Pinpoint the cell where the given text exists, returning its [x, y] midpoint coordinate. 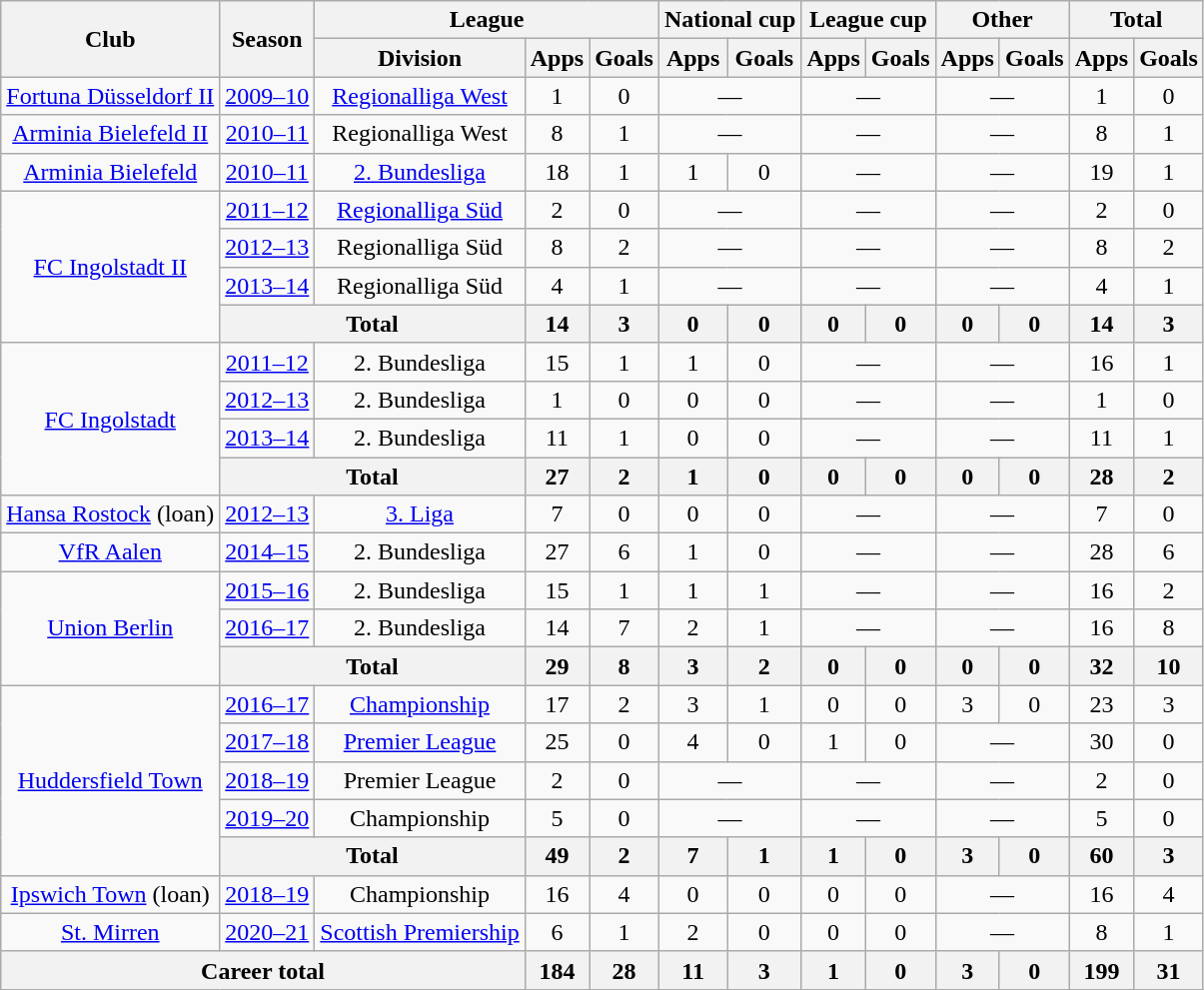
Other [1002, 20]
2020–21 [268, 932]
Club [110, 39]
St. Mirren [110, 932]
League [488, 20]
FC Ingolstadt [110, 419]
Hansa Rostock (loan) [110, 514]
29 [557, 666]
30 [1101, 742]
2017–18 [268, 742]
Season [268, 39]
2019–20 [268, 818]
31 [1169, 970]
Division [420, 58]
League cup [868, 20]
10 [1169, 666]
FC Ingolstadt II [110, 267]
60 [1101, 856]
Scottish Premiership [420, 932]
25 [557, 742]
Ipswich Town (loan) [110, 894]
Huddersfield Town [110, 780]
19 [1101, 172]
2014–15 [268, 552]
23 [1101, 704]
32 [1101, 666]
VfR Aalen [110, 552]
2015–16 [268, 590]
2009–10 [268, 96]
Arminia Bielefeld [110, 172]
Union Berlin [110, 628]
18 [557, 172]
199 [1101, 970]
184 [557, 970]
49 [557, 856]
Career total [263, 970]
Fortuna Düsseldorf II [110, 96]
National cup [729, 20]
17 [557, 704]
Arminia Bielefeld II [110, 134]
3. Liga [420, 514]
